Find where the given text appears and provide that cell's center as [X, Y] coordinate. 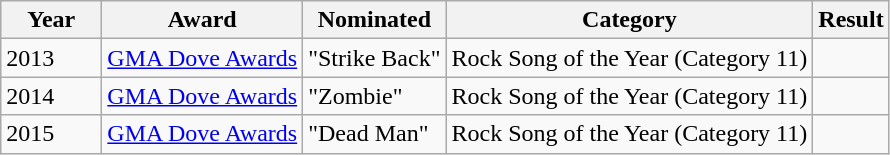
Award [202, 20]
Result [851, 20]
"Dead Man" [374, 134]
Year [52, 20]
Nominated [374, 20]
"Zombie" [374, 96]
"Strike Back" [374, 58]
2013 [52, 58]
Category [630, 20]
2015 [52, 134]
2014 [52, 96]
